Extract the (x, y) coordinate from the center of the cell holding the provided text.  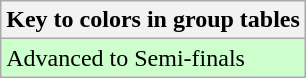
Key to colors in group tables (154, 20)
Advanced to Semi-finals (154, 58)
